Capture the cell that displays the provided text and extract its [x, y] central coordinate. 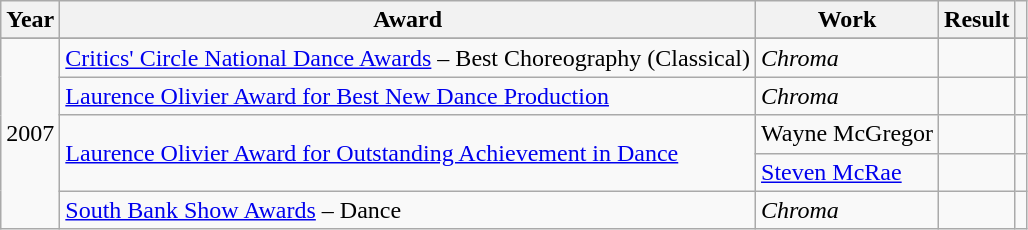
Work [848, 20]
Steven McRae [848, 172]
Award [408, 20]
Result [977, 20]
South Bank Show Awards – Dance [408, 210]
Wayne McGregor [848, 134]
Laurence Olivier Award for Outstanding Achievement in Dance [408, 153]
Year [30, 20]
Laurence Olivier Award for Best New Dance Production [408, 96]
Critics' Circle National Dance Awards – Best Choreography (Classical) [408, 58]
2007 [30, 134]
